Provide the (x, y) coordinate of the cell's center where the given text is located.  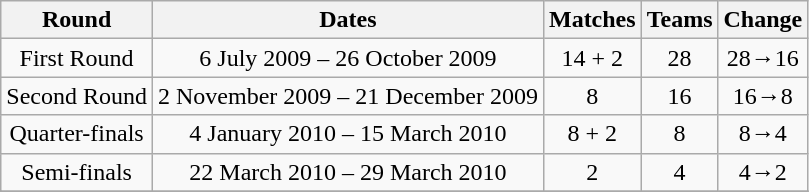
2 (592, 172)
4→2 (763, 172)
Matches (592, 20)
8 + 2 (592, 134)
Second Round (77, 96)
Round (77, 20)
2 November 2009 – 21 December 2009 (348, 96)
28→16 (763, 58)
4 (680, 172)
Dates (348, 20)
Quarter-finals (77, 134)
16→8 (763, 96)
Teams (680, 20)
6 July 2009 – 26 October 2009 (348, 58)
Semi-finals (77, 172)
8→4 (763, 134)
First Round (77, 58)
16 (680, 96)
22 March 2010 – 29 March 2010 (348, 172)
28 (680, 58)
Change (763, 20)
14 + 2 (592, 58)
4 January 2010 – 15 March 2010 (348, 134)
